Pinpoint the cell where the given text exists, returning its [x, y] midpoint coordinate. 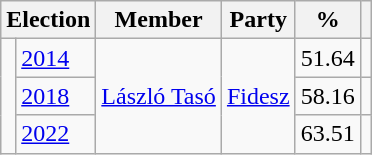
2022 [56, 134]
Party [258, 20]
51.64 [328, 58]
László Tasó [159, 96]
2014 [56, 58]
2018 [56, 96]
% [328, 20]
Member [159, 20]
63.51 [328, 134]
Fidesz [258, 96]
Election [48, 20]
58.16 [328, 96]
